Search for the cell housing the specified text and yield its [x, y] center coordinate. 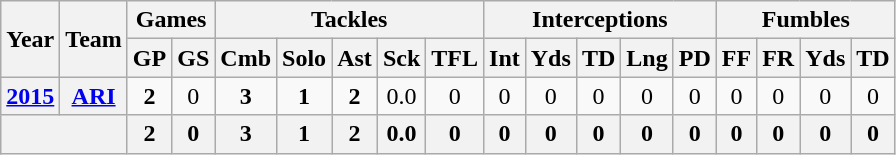
Fumbles [806, 20]
Solo [304, 58]
2015 [30, 96]
Tackles [350, 20]
Sck [401, 58]
Int [505, 58]
GP [149, 58]
ARI [94, 96]
FF [736, 58]
GS [194, 58]
Team [94, 39]
Interceptions [600, 20]
Year [30, 39]
Cmb [246, 58]
Lng [647, 58]
TFL [455, 58]
PD [694, 58]
FR [778, 58]
Games [170, 20]
Ast [355, 58]
